Pinpoint the cell where the given text exists, returning its (x, y) midpoint coordinate. 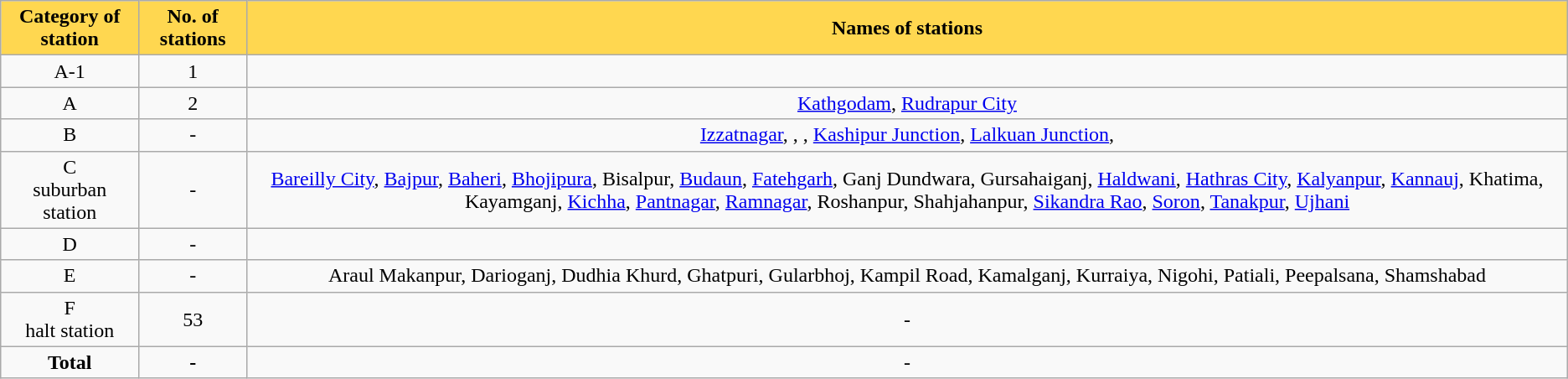
A-1 (70, 71)
Total (70, 362)
E (70, 276)
Kathgodam, Rudrapur City (908, 103)
D (70, 244)
Category of station (70, 29)
A (70, 103)
Izzatnagar, , , Kashipur Junction, Lalkuan Junction, (908, 135)
Fhalt station (70, 319)
53 (193, 319)
No. of stations (193, 29)
Csuburban station (70, 189)
Araul Makanpur, Darioganj, Dudhia Khurd, Ghatpuri, Gularbhoj, Kampil Road, Kamalganj, Kurraiya, Nigohi, Patiali, Peepalsana, Shamshabad (908, 276)
1 (193, 71)
2 (193, 103)
Names of stations (908, 29)
B (70, 135)
